From the cell containing the given text, extract its center point as [X, Y] coordinate. 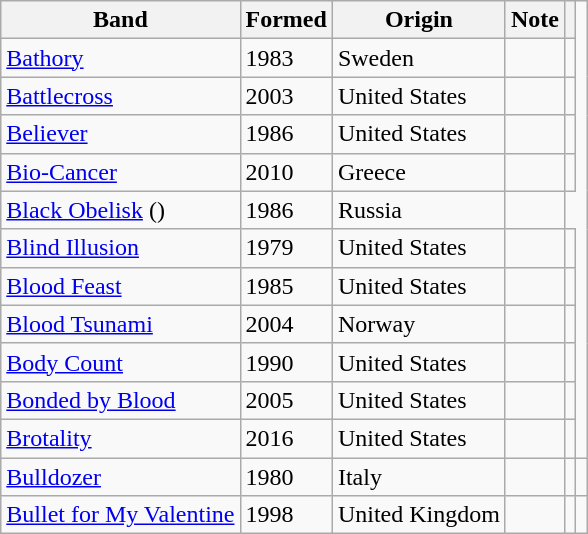
Band [120, 20]
1998 [286, 515]
2004 [286, 324]
Origin [418, 20]
Norway [418, 324]
United Kingdom [418, 515]
Battlecross [120, 96]
2005 [286, 400]
1990 [286, 362]
2016 [286, 438]
2003 [286, 96]
2010 [286, 172]
Blind Illusion [120, 248]
Bulldozer [120, 477]
Italy [418, 477]
Note [534, 20]
Formed [286, 20]
Bathory [120, 58]
Russia [418, 210]
Bullet for My Valentine [120, 515]
Blood Tsunami [120, 324]
1979 [286, 248]
1985 [286, 286]
Bonded by Blood [120, 400]
Bio-Cancer [120, 172]
Sweden [418, 58]
Believer [120, 134]
Body Count [120, 362]
Blood Feast [120, 286]
Black Obelisk () [120, 210]
Brotality [120, 438]
Greece [418, 172]
1983 [286, 58]
1980 [286, 477]
